For the text-containing cell, return its midpoint in (X, Y) coordinate format. 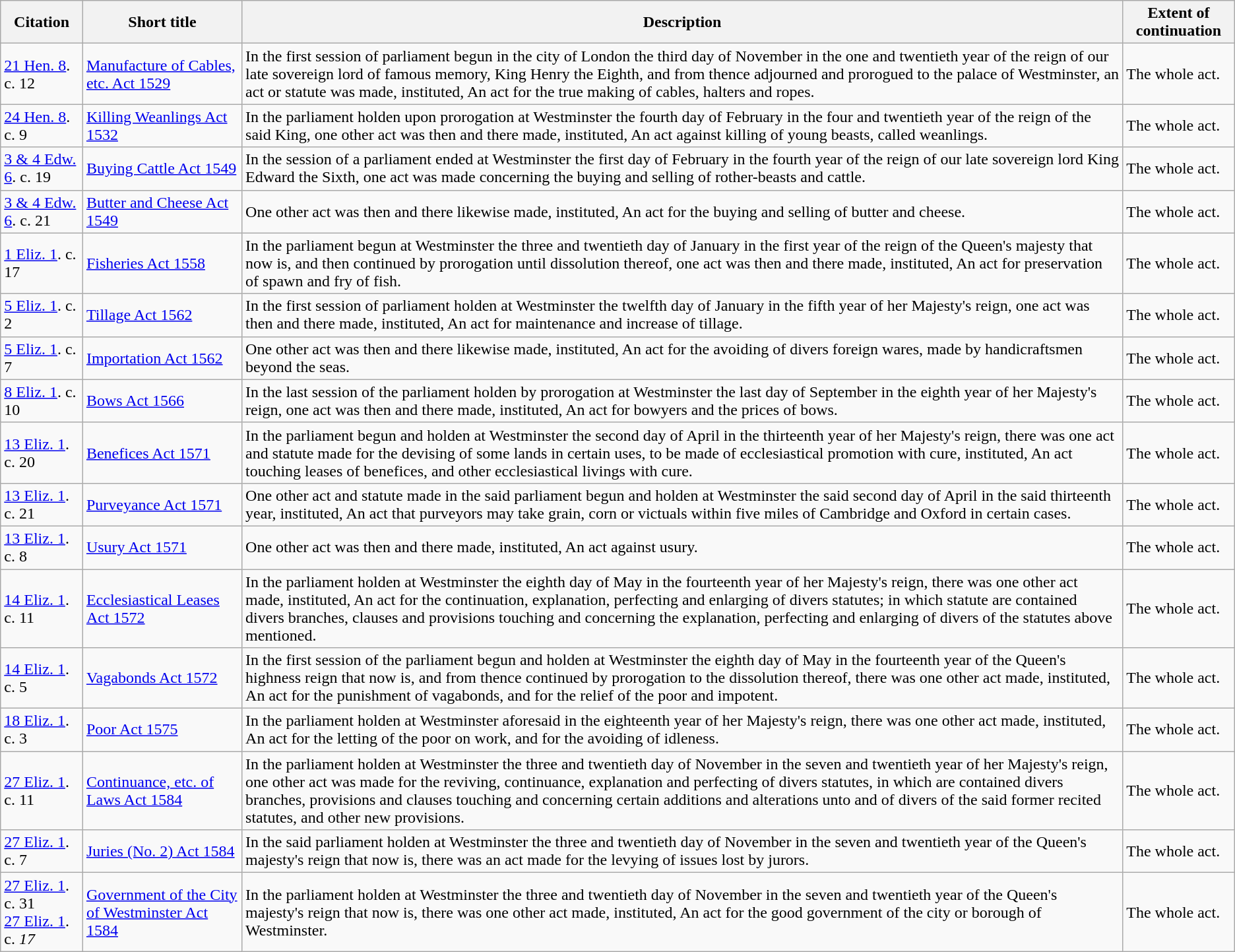
5 Eliz. 1. c. 2 (42, 315)
Poor Act 1575 (162, 730)
8 Eliz. 1. c. 10 (42, 401)
One other act was then and there likewise made, instituted, An act for the buying and selling of butter and cheese. (682, 211)
14 Eliz. 1. c. 5 (42, 678)
Ecclesiastical Leases Act 1572 (162, 608)
Juries (No. 2) Act 1584 (162, 851)
27 Eliz. 1. c. 3127 Eliz. 1. c. 17 (42, 912)
1 Eliz. 1. c. 17 (42, 263)
Benefices Act 1571 (162, 453)
One other act was then and there likewise made, instituted, An act for the avoiding of divers foreign wares, made by handicraftsmen beyond the seas. (682, 358)
24 Hen. 8. c. 9 (42, 125)
Extent of continuation (1179, 22)
5 Eliz. 1. c. 7 (42, 358)
27 Eliz. 1. c. 11 (42, 790)
Description (682, 22)
21 Hen. 8. c. 12 (42, 74)
3 & 4 Edw. 6. c. 19 (42, 169)
27 Eliz. 1. c. 7 (42, 851)
14 Eliz. 1. c. 11 (42, 608)
Manufacture of Cables, etc. Act 1529 (162, 74)
Usury Act 1571 (162, 548)
One other act was then and there made, instituted, An act against usury. (682, 548)
Buying Cattle Act 1549 (162, 169)
Government of the City of Westminster Act 1584 (162, 912)
Fisheries Act 1558 (162, 263)
Citation (42, 22)
13 Eliz. 1. c. 21 (42, 504)
Importation Act 1562 (162, 358)
18 Eliz. 1. c. 3 (42, 730)
13 Eliz. 1. c. 8 (42, 548)
Tillage Act 1562 (162, 315)
Butter and Cheese Act 1549 (162, 211)
Purveyance Act 1571 (162, 504)
Continuance, etc. of Laws Act 1584 (162, 790)
Vagabonds Act 1572 (162, 678)
Short title (162, 22)
Bows Act 1566 (162, 401)
Killing Weanlings Act 1532 (162, 125)
3 & 4 Edw. 6. c. 21 (42, 211)
13 Eliz. 1. c. 20 (42, 453)
